Extract the [X, Y] coordinate from the center of the cell holding the provided text.  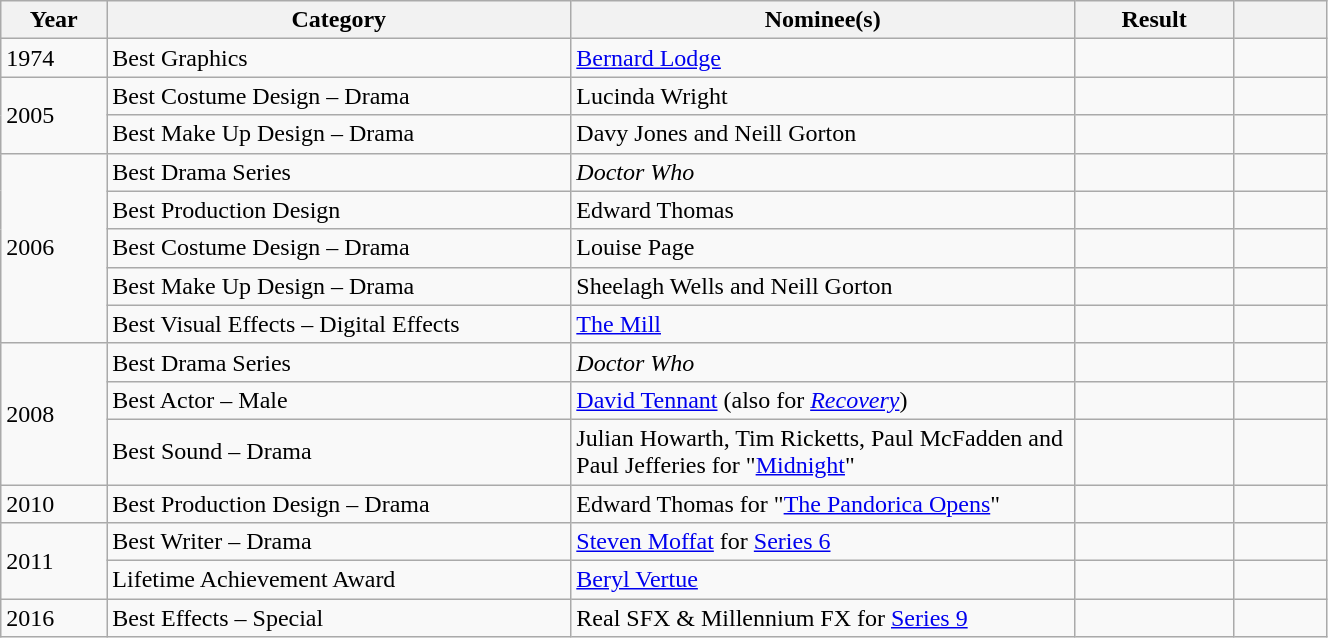
Result [1154, 20]
Best Production Design [339, 210]
Best Effects – Special [339, 618]
Louise Page [823, 248]
Year [54, 20]
Best Visual Effects – Digital Effects [339, 324]
2008 [54, 414]
Bernard Lodge [823, 58]
Best Sound – Drama [339, 452]
Beryl Vertue [823, 580]
Davy Jones and Neill Gorton [823, 134]
Best Production Design – Drama [339, 503]
Best Writer – Drama [339, 542]
Lucinda Wright [823, 96]
Best Graphics [339, 58]
Category [339, 20]
The Mill [823, 324]
David Tennant (also for Recovery) [823, 400]
2016 [54, 618]
Nominee(s) [823, 20]
Edward Thomas for "The Pandorica Opens" [823, 503]
Real SFX & Millennium FX for Series 9 [823, 618]
Julian Howarth, Tim Ricketts, Paul McFadden and Paul Jefferies for "Midnight" [823, 452]
Best Actor – Male [339, 400]
2011 [54, 561]
2006 [54, 248]
1974 [54, 58]
2010 [54, 503]
Sheelagh Wells and Neill Gorton [823, 286]
Edward Thomas [823, 210]
Lifetime Achievement Award [339, 580]
Steven Moffat for Series 6 [823, 542]
2005 [54, 115]
